Scan for the cell matching the given text and deliver its [x, y] coordinate at center. 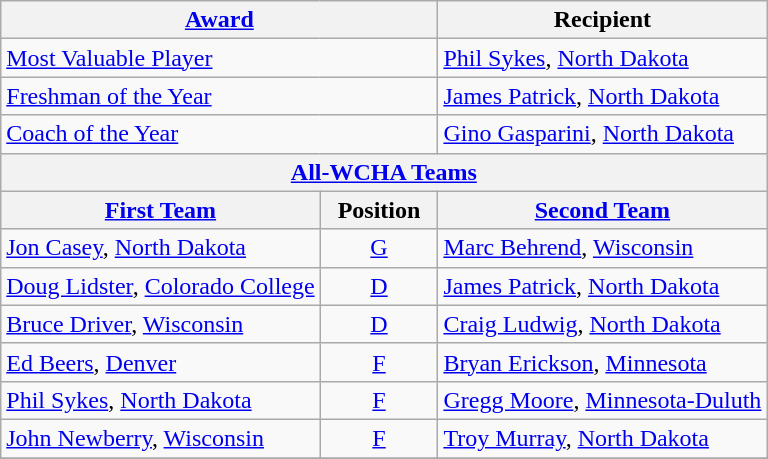
First Team [160, 210]
Coach of the Year [220, 134]
Bruce Driver, Wisconsin [160, 324]
Freshman of the Year [220, 96]
Craig Ludwig, North Dakota [602, 324]
Recipient [602, 20]
Ed Beers, Denver [160, 362]
Most Valuable Player [220, 58]
Bryan Erickson, Minnesota [602, 362]
John Newberry, Wisconsin [160, 438]
G [379, 248]
All-WCHA Teams [384, 172]
Marc Behrend, Wisconsin [602, 248]
Gregg Moore, Minnesota-Duluth [602, 400]
Troy Murray, North Dakota [602, 438]
Second Team [602, 210]
Position [379, 210]
Doug Lidster, Colorado College [160, 286]
Gino Gasparini, North Dakota [602, 134]
Jon Casey, North Dakota [160, 248]
Award [220, 20]
